From the cell containing the given text, extract its center point as (x, y) coordinate. 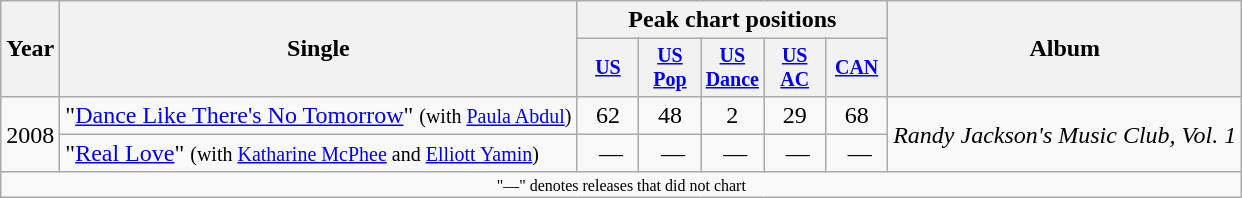
"Real Love" (with Katharine McPhee and Elliott Yamin) (318, 153)
CAN (857, 68)
Peak chart positions (732, 20)
US AC (795, 68)
US Dance (732, 68)
2008 (30, 134)
"Dance Like There's No Tomorrow" (with Paula Abdul) (318, 115)
68 (857, 115)
Album (1065, 49)
US (608, 68)
2 (732, 115)
62 (608, 115)
US Pop (670, 68)
48 (670, 115)
29 (795, 115)
Randy Jackson's Music Club, Vol. 1 (1065, 134)
"—" denotes releases that did not chart (622, 184)
Single (318, 49)
Year (30, 49)
